Extract the [X, Y] coordinate from the center of the cell holding the provided text.  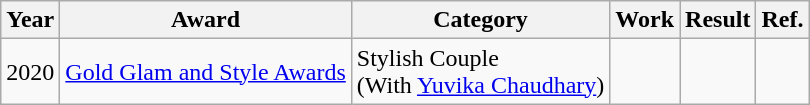
Ref. [782, 20]
Category [480, 20]
Year [30, 20]
2020 [30, 72]
Gold Glam and Style Awards [206, 72]
Work [645, 20]
Award [206, 20]
Stylish Couple(With Yuvika Chaudhary) [480, 72]
Result [718, 20]
